Output the [X, Y] coordinate of the center of the cell containing the given text.  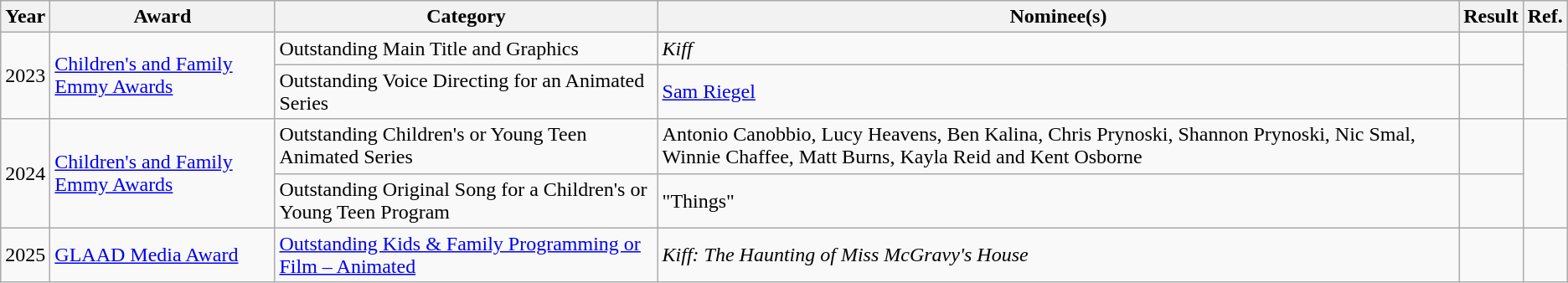
Nominee(s) [1059, 17]
Sam Riegel [1059, 92]
Antonio Canobbio, Lucy Heavens, Ben Kalina, Chris Prynoski, Shannon Prynoski, Nic Smal, Winnie Chaffee, Matt Burns, Kayla Reid and Kent Osborne [1059, 146]
Award [162, 17]
Ref. [1545, 17]
2024 [25, 173]
Outstanding Main Title and Graphics [466, 49]
Outstanding Original Song for a Children's or Young Teen Program [466, 201]
2023 [25, 75]
2025 [25, 255]
Result [1491, 17]
Outstanding Kids & Family Programming or Film – Animated [466, 255]
Kiff [1059, 49]
Kiff: The Haunting of Miss McGravy's House [1059, 255]
GLAAD Media Award [162, 255]
Outstanding Voice Directing for an Animated Series [466, 92]
Outstanding Children's or Young Teen Animated Series [466, 146]
Category [466, 17]
Year [25, 17]
"Things" [1059, 201]
